For the text-containing cell, return its midpoint in (X, Y) coordinate format. 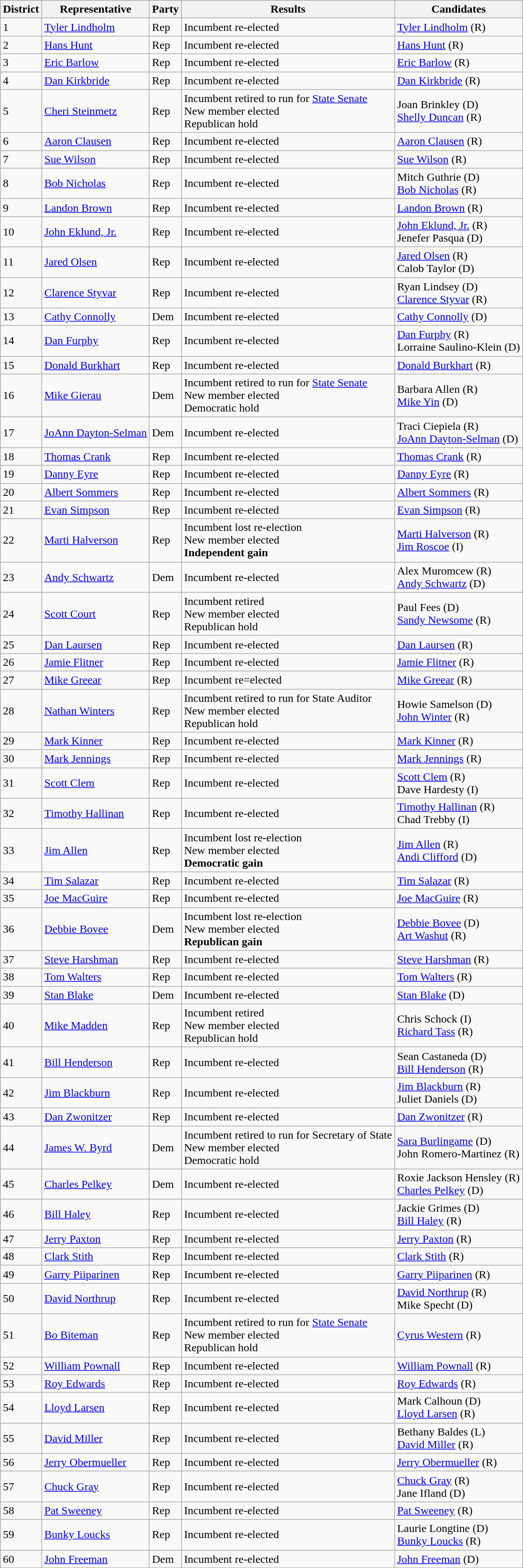
Jerry Obermueller (95, 1462)
David Northrup (95, 1299)
22 (21, 540)
John Freeman (D) (458, 1559)
Andy Schwartz (95, 577)
Marti Halverson (95, 540)
Stan Blake (D) (458, 995)
Jared Olsen (R)Calob Taylor (D) (458, 262)
37 (21, 959)
55 (21, 1438)
30 (21, 759)
49 (21, 1274)
Roxie Jackson Hensley (R)Charles Pelkey (D) (458, 1185)
3 (21, 63)
Dan Kirkbride (95, 81)
Chuck Gray (95, 1486)
Cheri Steinmetz (95, 111)
41 (21, 1062)
17 (21, 433)
Dan Furphy (R)Lorraine Saulino-Klein (D) (458, 341)
Dan Zwonitzer (R) (458, 1117)
25 (21, 644)
Traci Ciepiela (R)JoAnn Dayton-Selman (D) (458, 433)
Mike Greear (95, 680)
8 (21, 184)
Sean Castaneda (D)Bill Henderson (R) (458, 1062)
34 (21, 881)
Mark Jennings (95, 759)
48 (21, 1257)
James W. Byrd (95, 1147)
Charles Pelkey (95, 1185)
29 (21, 741)
26 (21, 662)
Results (288, 9)
Pat Sweeney (95, 1510)
Party (165, 9)
1 (21, 27)
11 (21, 262)
Dan Kirkbride (R) (458, 81)
60 (21, 1559)
John Eklund, Jr. (R)Jenefer Pasqua (D) (458, 231)
38 (21, 977)
13 (21, 317)
57 (21, 1486)
Nathan Winters (95, 711)
Tom Walters (R) (458, 977)
Incumbent retired to run for Secretary of StateNew member electedDemocratic hold (288, 1147)
Marti Halverson (R)Jim Roscoe (I) (458, 540)
Clarence Styvar (95, 292)
Albert Sommers (95, 492)
Danny Eyre (R) (458, 474)
Evan Simpson (R) (458, 510)
Candidates (458, 9)
19 (21, 474)
Pat Sweeney (R) (458, 1510)
Representative (95, 9)
Mitch Guthrie (D)Bob Nicholas (R) (458, 184)
Tim Salazar (R) (458, 881)
40 (21, 1025)
Evan Simpson (95, 510)
16 (21, 396)
Incumbent lost re-electionNew member electedIndependent gain (288, 540)
David Northrup (R)Mike Specht (D) (458, 1299)
Bob Nicholas (95, 184)
9 (21, 207)
Eric Barlow (R) (458, 63)
Clark Stith (R) (458, 1257)
24 (21, 614)
John Freeman (95, 1559)
6 (21, 141)
Landon Brown (R) (458, 207)
Incumbent retired to run for State SenateNew member electedDemocratic hold (288, 396)
Bethany Baldes (L)David Miller (R) (458, 1438)
32 (21, 814)
Stan Blake (95, 995)
Timothy Hallinan (95, 814)
Dan Zwonitzer (95, 1117)
Roy Edwards (R) (458, 1384)
58 (21, 1510)
Jackie Grimes (D)Bill Haley (R) (458, 1215)
Sue Wilson (R) (458, 159)
Roy Edwards (95, 1384)
Tyler Lindholm (95, 27)
52 (21, 1366)
John Eklund, Jr. (95, 231)
45 (21, 1185)
33 (21, 850)
Jim Blackburn (R)Juliet Daniels (D) (458, 1093)
Laurie Longtine (D)Bunky Loucks (R) (458, 1535)
Bo Biteman (95, 1335)
Mike Madden (95, 1025)
27 (21, 680)
Alex Muromcew (R)Andy Schwartz (D) (458, 577)
Cathy Connolly (D) (458, 317)
59 (21, 1535)
35 (21, 898)
Jerry Paxton (R) (458, 1239)
31 (21, 783)
Scott Clem (95, 783)
Howie Samelson (D)John Winter (R) (458, 711)
Jared Olsen (95, 262)
Mike Greear (R) (458, 680)
Mark Kinner (R) (458, 741)
Jim Blackburn (95, 1093)
Jim Allen (95, 850)
Eric Barlow (95, 63)
54 (21, 1407)
Danny Eyre (95, 474)
Tim Salazar (95, 881)
Hans Hunt (R) (458, 45)
Thomas Crank (R) (458, 456)
Bill Haley (95, 1215)
Sue Wilson (95, 159)
12 (21, 292)
Thomas Crank (95, 456)
5 (21, 111)
Mark Jennings (R) (458, 759)
Debbie Bovee (95, 929)
Dan Laursen (95, 644)
44 (21, 1147)
Dan Laursen (R) (458, 644)
Incumbent lost re-electionNew member electedRepublican gain (288, 929)
Mike Gierau (95, 396)
Jerry Paxton (95, 1239)
Steve Harshman (R) (458, 959)
Tyler Lindholm (R) (458, 27)
42 (21, 1093)
Timothy Hallinan (R)Chad Trebby (I) (458, 814)
7 (21, 159)
Scott Court (95, 614)
Ryan Lindsey (D)Clarence Styvar (R) (458, 292)
JoAnn Dayton-Selman (95, 433)
Jim Allen (R)Andi Clifford (D) (458, 850)
Sara Burlingame (D)John Romero-Martinez (R) (458, 1147)
36 (21, 929)
23 (21, 577)
15 (21, 365)
Incumbent retired to run for State AuditorNew member electedRepublican hold (288, 711)
Incumbent re=elected (288, 680)
47 (21, 1239)
56 (21, 1462)
Cathy Connolly (95, 317)
Debbie Bovee (D)Art Washut (R) (458, 929)
28 (21, 711)
Incumbent lost re-electionNew member electedDemocratic gain (288, 850)
Steve Harshman (95, 959)
Chuck Gray (R)Jane Ifland (D) (458, 1486)
46 (21, 1215)
Joe MacGuire (95, 898)
William Pownall (95, 1366)
Albert Sommers (R) (458, 492)
Barbara Allen (R)Mike Yin (D) (458, 396)
18 (21, 456)
Tom Walters (95, 977)
51 (21, 1335)
Garry Piiparinen (95, 1274)
Landon Brown (95, 207)
Mark Kinner (95, 741)
Paul Fees (D)Sandy Newsome (R) (458, 614)
Joe MacGuire (R) (458, 898)
10 (21, 231)
Chris Schock (I)Richard Tass (R) (458, 1025)
50 (21, 1299)
Donald Burkhart (95, 365)
4 (21, 81)
Mark Calhoun (D)Lloyd Larsen (R) (458, 1407)
43 (21, 1117)
Scott Clem (R)Dave Hardesty (I) (458, 783)
Jamie Flitner (95, 662)
Garry Piiparinen (R) (458, 1274)
William Pownall (R) (458, 1366)
Joan Brinkley (D)Shelly Duncan (R) (458, 111)
Aaron Clausen (R) (458, 141)
Jamie Flitner (R) (458, 662)
Dan Furphy (95, 341)
David Miller (95, 1438)
2 (21, 45)
53 (21, 1384)
Clark Stith (95, 1257)
Bill Henderson (95, 1062)
Lloyd Larsen (95, 1407)
20 (21, 492)
Donald Burkhart (R) (458, 365)
21 (21, 510)
Bunky Loucks (95, 1535)
Aaron Clausen (95, 141)
Jerry Obermueller (R) (458, 1462)
Cyrus Western (R) (458, 1335)
Hans Hunt (95, 45)
39 (21, 995)
District (21, 9)
14 (21, 341)
